For the text-containing cell, return its midpoint in [X, Y] coordinate format. 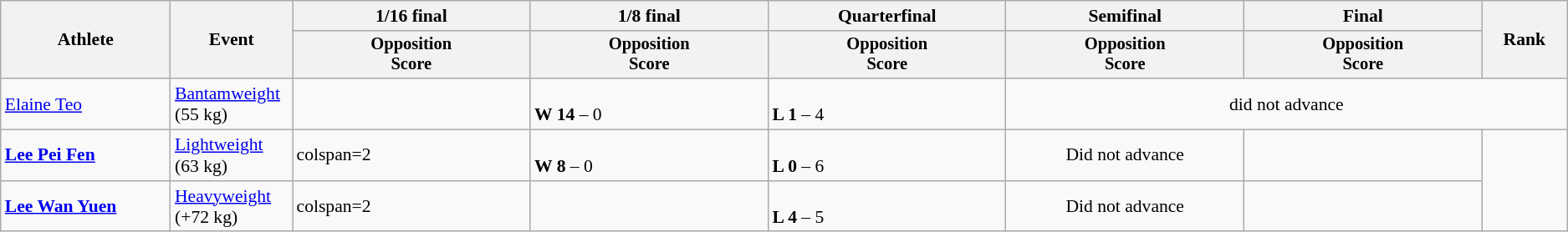
Bantamweight (55 kg) [232, 103]
W 14 – 0 [649, 103]
Event [232, 40]
Semifinal [1125, 16]
1/16 final [411, 16]
Heavyweight (+72 kg) [232, 207]
Lee Pei Fen [85, 155]
did not advance [1286, 103]
Final [1362, 16]
L 0 – 6 [886, 155]
Elaine Teo [85, 103]
L 4 – 5 [886, 207]
Lee Wan Yuen [85, 207]
L 1 – 4 [886, 103]
Quarterfinal [886, 16]
1/8 final [649, 16]
Athlete [85, 40]
Rank [1525, 40]
W 8 – 0 [649, 155]
Lightweight (63 kg) [232, 155]
